For the text-containing cell, return its midpoint in (X, Y) coordinate format. 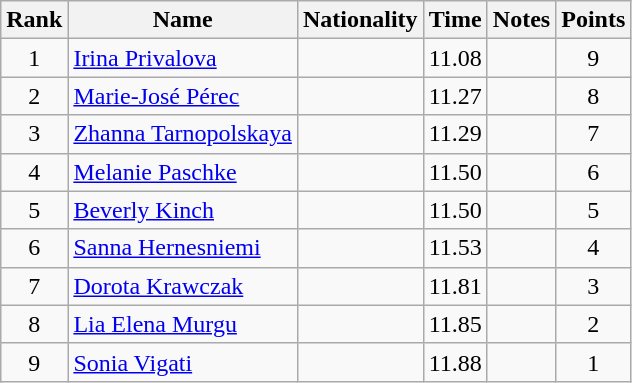
Sonia Vigati (183, 362)
Lia Elena Murgu (183, 324)
Nationality (360, 20)
Sanna Hernesniemi (183, 248)
Zhanna Tarnopolskaya (183, 134)
Dorota Krawczak (183, 286)
11.85 (455, 324)
Points (594, 20)
Marie-José Pérec (183, 96)
Beverly Kinch (183, 210)
11.29 (455, 134)
Time (455, 20)
Rank (34, 20)
11.81 (455, 286)
11.53 (455, 248)
Name (183, 20)
Melanie Paschke (183, 172)
Irina Privalova (183, 58)
Notes (521, 20)
11.08 (455, 58)
11.27 (455, 96)
11.88 (455, 362)
